Output the (x, y) coordinate of the center of the cell containing the given text.  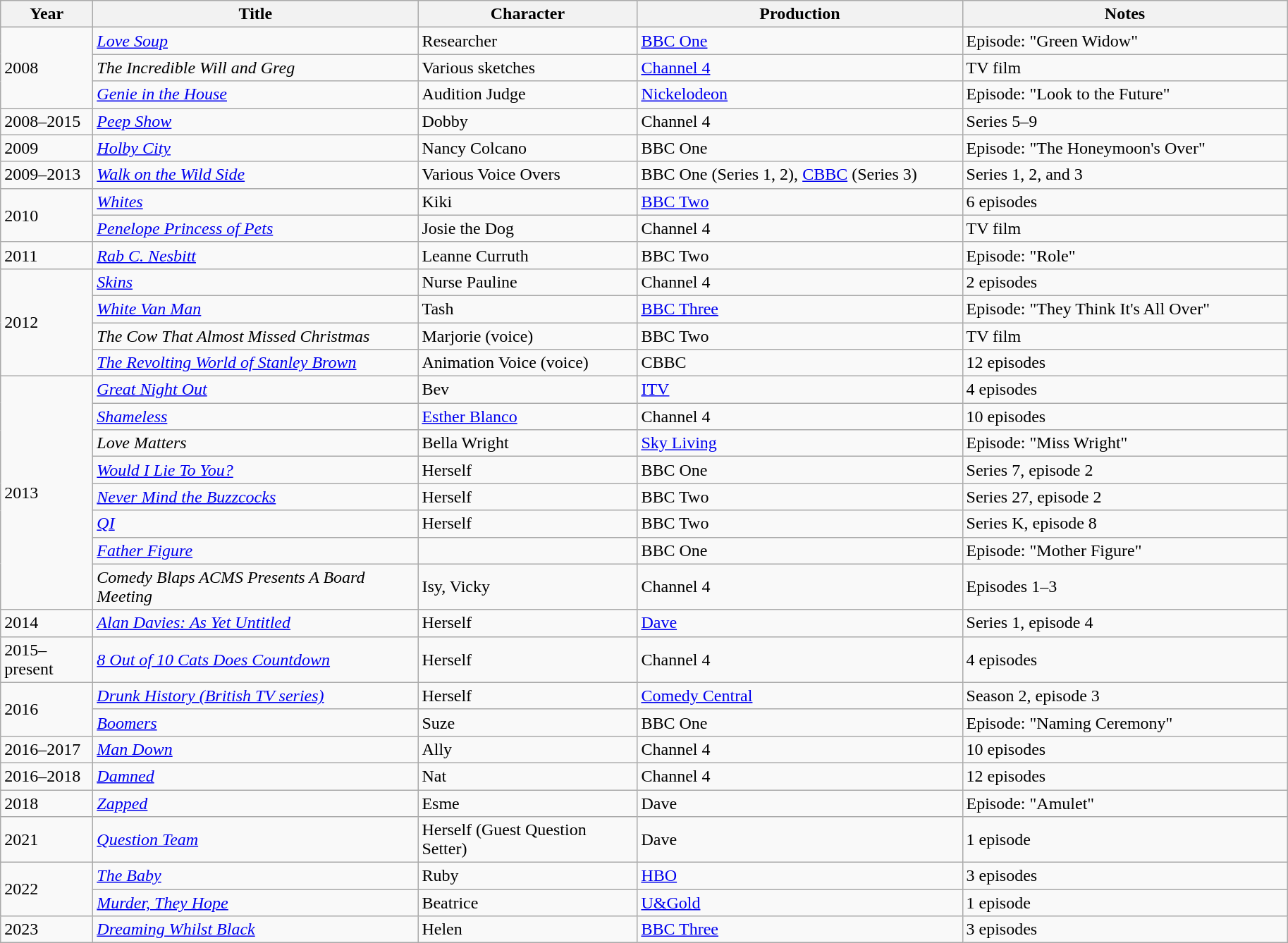
Notes (1125, 14)
Herself (Guest Question Setter) (527, 840)
Boomers (255, 722)
Episode: "Miss Wright" (1125, 443)
Episode: "Role" (1125, 255)
BBC One (Series 1, 2), CBBC (Series 3) (799, 175)
Kiki (527, 202)
U&Gold (799, 903)
Shameless (255, 417)
Man Down (255, 749)
Nancy Colcano (527, 148)
Walk on the Wild Side (255, 175)
Episode: "Green Widow" (1125, 41)
Production (799, 14)
2 episodes (1125, 282)
2016 (47, 709)
2016–2018 (47, 776)
Isy, Vicky (527, 586)
Comedy Blaps ACMS Presents A Board Meeting (255, 586)
Animation Voice (voice) (527, 363)
Sky Living (799, 443)
Damned (255, 776)
Alan Davies: As Yet Untitled (255, 623)
The Baby (255, 876)
2013 (47, 493)
Various Voice Overs (527, 175)
2009–2013 (47, 175)
Year (47, 14)
ITV (799, 390)
2009 (47, 148)
Audition Judge (527, 94)
Series 7, episode 2 (1125, 470)
6 episodes (1125, 202)
The Cow That Almost Missed Christmas (255, 336)
Love Soup (255, 41)
The Incredible Will and Greg (255, 68)
Leanne Curruth (527, 255)
Tash (527, 309)
Genie in the House (255, 94)
Question Team (255, 840)
Whites (255, 202)
Bev (527, 390)
2008 (47, 68)
QI (255, 524)
Episodes 1–3 (1125, 586)
Nat (527, 776)
Bella Wright (527, 443)
Rab C. Nesbitt (255, 255)
Never Mind the Buzzcocks (255, 497)
Dreaming Whilst Black (255, 930)
Skins (255, 282)
2015–present (47, 660)
2014 (47, 623)
2023 (47, 930)
Helen (527, 930)
Episode: "They Think It's All Over" (1125, 309)
Love Matters (255, 443)
Nickelodeon (799, 94)
Ruby (527, 876)
White Van Man (255, 309)
Zapped (255, 803)
2022 (47, 889)
Title (255, 14)
Murder, They Hope (255, 903)
Esme (527, 803)
Marjorie (voice) (527, 336)
2010 (47, 215)
Suze (527, 722)
Episode: "Mother Figure" (1125, 550)
2012 (47, 322)
Researcher (527, 41)
Dobby (527, 121)
Holby City (255, 148)
2018 (47, 803)
Various sketches (527, 68)
Series K, episode 8 (1125, 524)
HBO (799, 876)
Comedy Central (799, 696)
Series 5–9 (1125, 121)
Episode: "Naming Ceremony" (1125, 722)
Episode: "Look to the Future" (1125, 94)
2008–2015 (47, 121)
CBBC (799, 363)
Episode: "Amulet" (1125, 803)
Would I Lie To You? (255, 470)
Episode: "The Honeymoon's Over" (1125, 148)
Series 27, episode 2 (1125, 497)
8 Out of 10 Cats Does Countdown (255, 660)
Season 2, episode 3 (1125, 696)
The Revolting World of Stanley Brown (255, 363)
Esther Blanco (527, 417)
Father Figure (255, 550)
Character (527, 14)
2016–2017 (47, 749)
Penelope Princess of Pets (255, 228)
Peep Show (255, 121)
Ally (527, 749)
Series 1, episode 4 (1125, 623)
Drunk History (British TV series) (255, 696)
Josie the Dog (527, 228)
Beatrice (527, 903)
Great Night Out (255, 390)
2021 (47, 840)
2011 (47, 255)
Nurse Pauline (527, 282)
Series 1, 2, and 3 (1125, 175)
